Return the [X, Y] coordinate for the center point of the cell that contains the specified text.  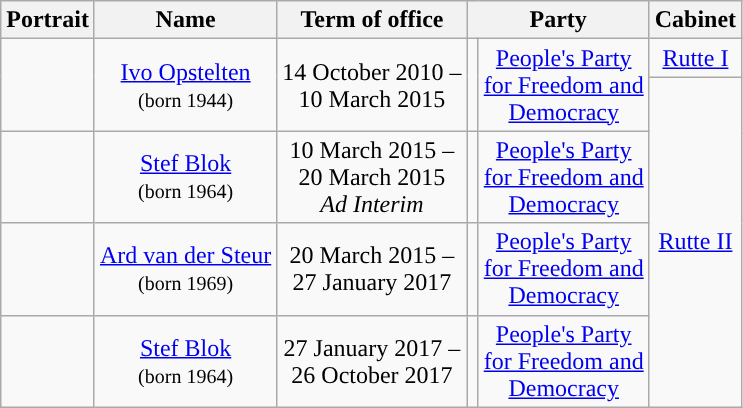
20 March 2015 – 27 January 2017 [372, 269]
Term of office [372, 20]
Name [185, 20]
Portrait [48, 20]
10 March 2015 – 20 March 2015 Ad Interim [372, 177]
Ivo Opstelten (born 1944) [185, 85]
27 January 2017 – 26 October 2017 [372, 361]
Rutte II [695, 242]
Ard van der Steur (born 1969) [185, 269]
14 October 2010 – 10 March 2015 [372, 85]
Cabinet [695, 20]
Party [558, 20]
Rutte I [695, 58]
